Identify which cell holds the provided text, then report its [X, Y] central coordinate. 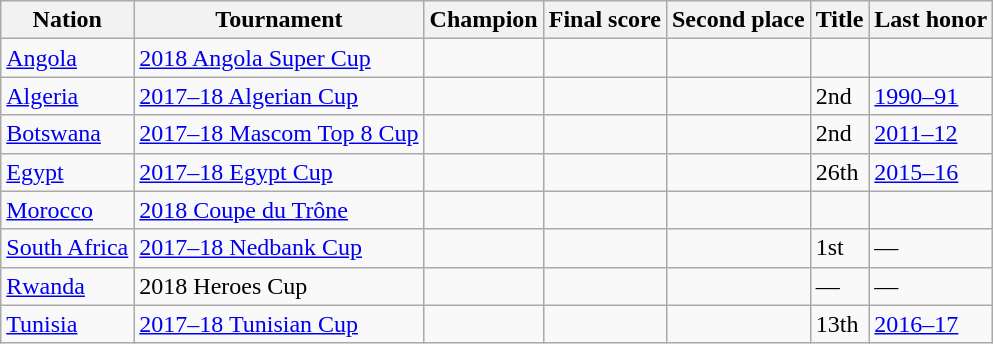
Algeria [68, 96]
Title [840, 20]
Last honor [931, 20]
2017–18 Algerian Cup [279, 96]
Egypt [68, 172]
Champion [484, 20]
1990–91 [931, 96]
2017–18 Mascom Top 8 Cup [279, 134]
1st [840, 248]
Nation [68, 20]
13th [840, 324]
2017–18 Tunisian Cup [279, 324]
2018 Heroes Cup [279, 286]
2018 Angola Super Cup [279, 58]
2017–18 Egypt Cup [279, 172]
2015–16 [931, 172]
26th [840, 172]
Tournament [279, 20]
Angola [68, 58]
2017–18 Nedbank Cup [279, 248]
2018 Coupe du Trône [279, 210]
Tunisia [68, 324]
Botswana [68, 134]
Morocco [68, 210]
Final score [604, 20]
2016–17 [931, 324]
2011–12 [931, 134]
Second place [738, 20]
Rwanda [68, 286]
South Africa [68, 248]
